Pinpoint the cell where the given text exists, returning its [x, y] midpoint coordinate. 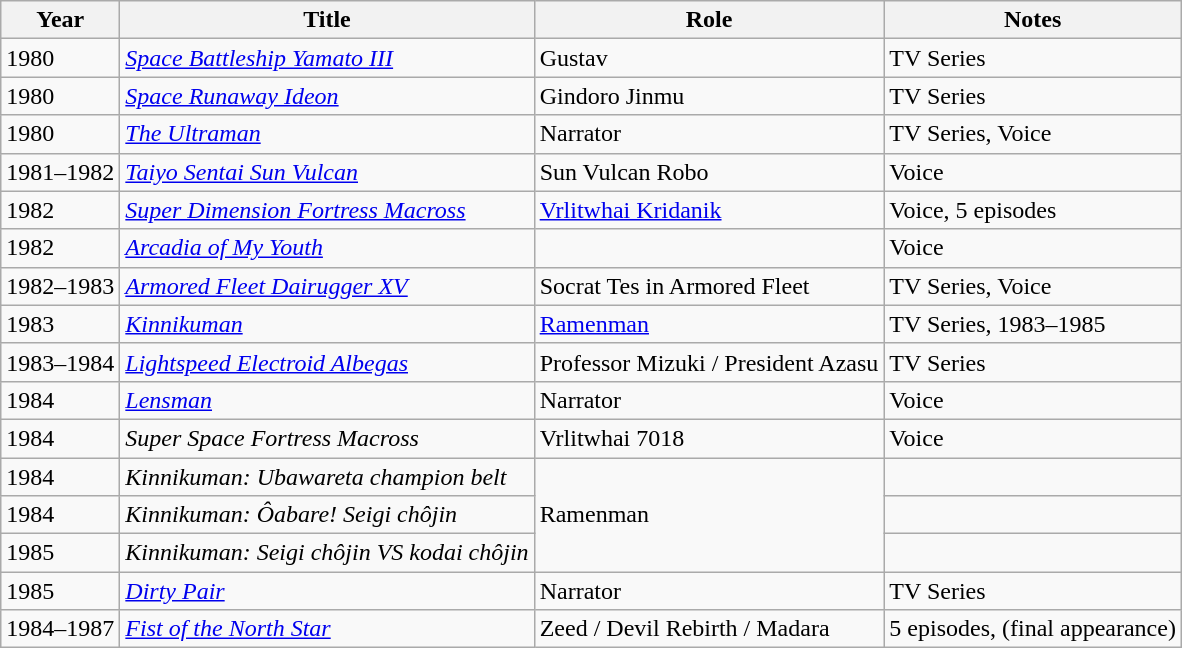
Taiyo Sentai Sun Vulcan [327, 172]
Armored Fleet Dairugger XV [327, 286]
Gindoro Jinmu [709, 96]
Socrat Tes in Armored Fleet [709, 286]
Super Space Fortress Macross [327, 438]
Year [60, 20]
Lensman [327, 400]
Fist of the North Star [327, 629]
Space Battleship Yamato III [327, 58]
TV Series, 1983–1985 [1033, 324]
Dirty Pair [327, 591]
Arcadia of My Youth [327, 248]
1984–1987 [60, 629]
Zeed / Devil Rebirth / Madara [709, 629]
1982–1983 [60, 286]
Title [327, 20]
Vrlitwhai 7018 [709, 438]
Sun Vulcan Robo [709, 172]
Professor Mizuki / President Azasu [709, 362]
Lightspeed Electroid Albegas [327, 362]
Kinnikuman: Ubawareta champion belt [327, 477]
Kinnikuman: Seigi chôjin VS kodai chôjin [327, 553]
Space Runaway Ideon [327, 96]
1981–1982 [60, 172]
Kinnikuman: Ôabare! Seigi chôjin [327, 515]
1983–1984 [60, 362]
Super Dimension Fortress Macross [327, 210]
Vrlitwhai Kridanik [709, 210]
The Ultraman [327, 134]
5 episodes, (final appearance) [1033, 629]
Role [709, 20]
Voice, 5 episodes [1033, 210]
Kinnikuman [327, 324]
1983 [60, 324]
Gustav [709, 58]
Notes [1033, 20]
